Search for the cell housing the specified text and yield its [x, y] center coordinate. 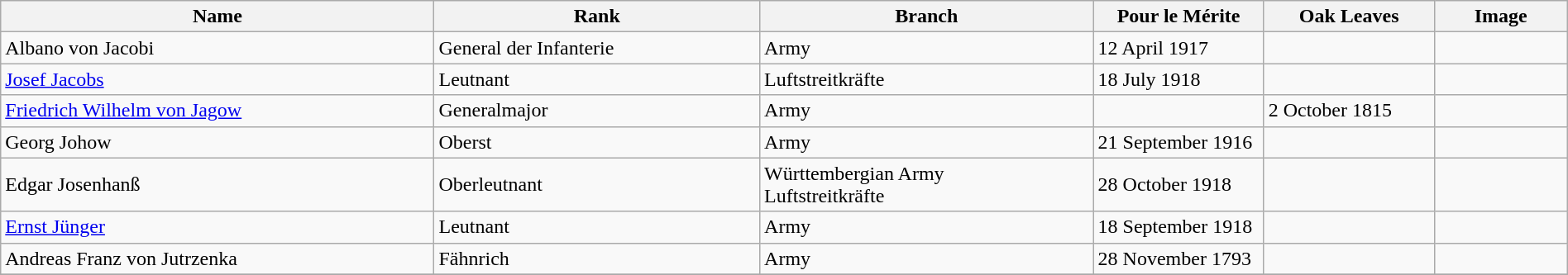
Pour le Mérite [1178, 17]
28 October 1918 [1178, 185]
Luftstreitkräfte [927, 79]
12 April 1917 [1178, 48]
Andreas Franz von Jutrzenka [218, 258]
Ernst Jünger [218, 227]
Württembergian ArmyLuftstreitkräfte [927, 185]
18 September 1918 [1178, 227]
Albano von Jacobi [218, 48]
Image [1500, 17]
Rank [597, 17]
Branch [927, 17]
21 September 1916 [1178, 142]
Oberleutnant [597, 185]
2 October 1815 [1349, 111]
28 November 1793 [1178, 258]
Josef Jacobs [218, 79]
Friedrich Wilhelm von Jagow [218, 111]
Oberst [597, 142]
Georg Johow [218, 142]
Oak Leaves [1349, 17]
18 July 1918 [1178, 79]
Edgar Josenhanß [218, 185]
General der Infanterie [597, 48]
Generalmajor [597, 111]
Name [218, 17]
Fähnrich [597, 258]
